Search for the cell housing the specified text and yield its (X, Y) center coordinate. 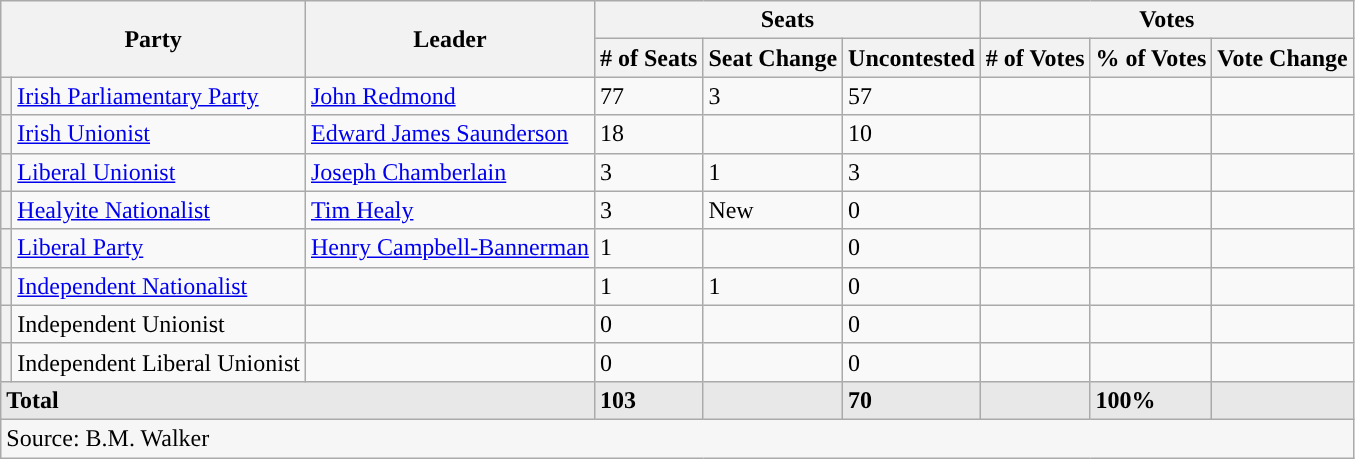
Independent Nationalist (159, 286)
18 (648, 134)
John Redmond (450, 96)
Source: B.M. Walker (678, 438)
Vote Change (1283, 58)
Seats (787, 20)
Tim Healy (450, 210)
Independent Liberal Unionist (159, 362)
Independent Unionist (159, 324)
Joseph Chamberlain (450, 172)
New (773, 210)
103 (648, 400)
Irish Parliamentary Party (159, 96)
Healyite Nationalist (159, 210)
77 (648, 96)
10 (912, 134)
# of Seats (648, 58)
Party (154, 39)
Liberal Unionist (159, 172)
Uncontested (912, 58)
Total (298, 400)
Votes (1166, 20)
57 (912, 96)
Seat Change (773, 58)
# of Votes (1035, 58)
Edward James Saunderson (450, 134)
100% (1151, 400)
% of Votes (1151, 58)
Liberal Party (159, 248)
70 (912, 400)
Leader (450, 39)
Henry Campbell-Bannerman (450, 248)
Irish Unionist (159, 134)
